Return [X, Y] of the center of cell containing provided text 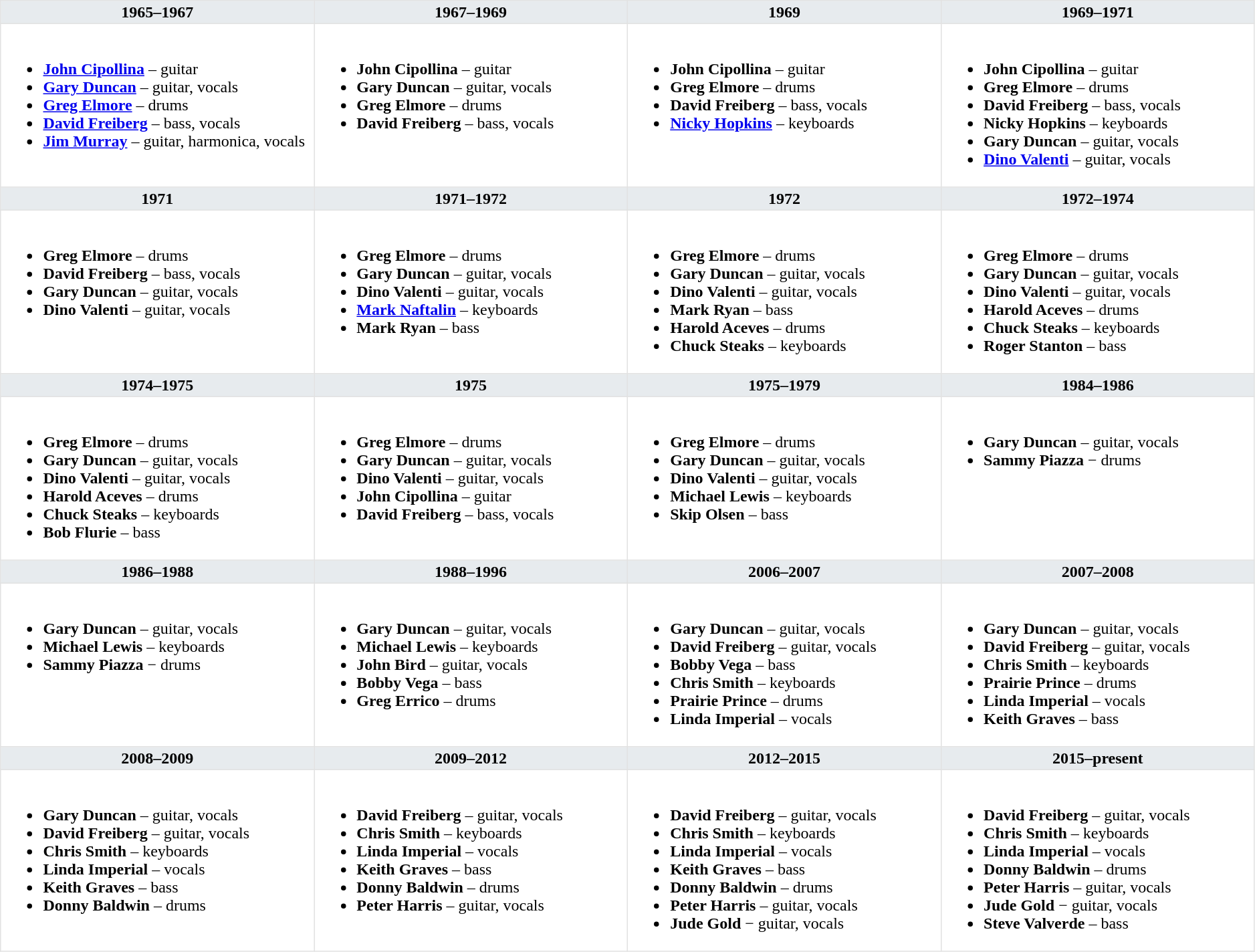
2006–2007 [784, 572]
John Cipollina – guitarGary Duncan – guitar, vocalsGreg Elmore – drumsDavid Freiberg – bass, vocalsJim Murray – guitar, harmonica, vocals [158, 105]
Greg Elmore – drumsDavid Freiberg – bass, vocalsGary Duncan – guitar, vocalsDino Valenti – guitar, vocals [158, 291]
1971 [158, 199]
Greg Elmore – drumsGary Duncan – guitar, vocalsDino Valenti – guitar, vocalsJohn Cipollina – guitarDavid Freiberg – bass, vocals [471, 478]
1967–1969 [471, 12]
1984–1986 [1098, 385]
John Cipollina – guitarGreg Elmore – drumsDavid Freiberg – bass, vocalsNicky Hopkins – keyboards [784, 105]
1965–1967 [158, 12]
Greg Elmore – drumsGary Duncan – guitar, vocalsDino Valenti – guitar, vocalsMichael Lewis – keyboardsSkip Olsen – bass [784, 478]
Gary Duncan – guitar, vocalsMichael Lewis – keyboardsJohn Bird – guitar, vocalsBobby Vega – bassGreg Errico – drums [471, 665]
Gary Duncan – guitar, vocalsDavid Freiberg – guitar, vocalsBobby Vega – bassChris Smith – keyboardsPrairie Prince – drumsLinda Imperial – vocals [784, 665]
Gary Duncan – guitar, vocalsDavid Freiberg – guitar, vocalsChris Smith – keyboardsPrairie Prince – drumsLinda Imperial – vocalsKeith Graves – bass [1098, 665]
Gary Duncan – guitar, vocalsSammy Piazza − drums [1098, 478]
Gary Duncan – guitar, vocalsDavid Freiberg – guitar, vocalsChris Smith – keyboardsLinda Imperial – vocalsKeith Graves – bassDonny Baldwin – drums [158, 860]
2009–2012 [471, 758]
2012–2015 [784, 758]
2008–2009 [158, 758]
1972 [784, 199]
Greg Elmore – drumsGary Duncan – guitar, vocalsDino Valenti – guitar, vocalsMark Naftalin – keyboardsMark Ryan – bass [471, 291]
Gary Duncan – guitar, vocalsMichael Lewis – keyboardsSammy Piazza − drums [158, 665]
Greg Elmore – drumsGary Duncan – guitar, vocalsDino Valenti – guitar, vocalsHarold Aceves – drumsChuck Steaks – keyboardsBob Flurie – bass [158, 478]
1971–1972 [471, 199]
2015–present [1098, 758]
Greg Elmore – drumsGary Duncan – guitar, vocalsDino Valenti – guitar, vocalsMark Ryan – bassHarold Aceves – drumsChuck Steaks – keyboards [784, 291]
2007–2008 [1098, 572]
1975 [471, 385]
1969–1971 [1098, 12]
1972–1974 [1098, 199]
1986–1988 [158, 572]
John Cipollina – guitarGary Duncan – guitar, vocalsGreg Elmore – drumsDavid Freiberg – bass, vocals [471, 105]
1988–1996 [471, 572]
1974–1975 [158, 385]
David Freiberg – guitar, vocalsChris Smith – keyboardsLinda Imperial – vocalsKeith Graves – bassDonny Baldwin – drumsPeter Harris – guitar, vocals [471, 860]
Greg Elmore – drumsGary Duncan – guitar, vocalsDino Valenti – guitar, vocalsHarold Aceves – drumsChuck Steaks – keyboardsRoger Stanton – bass [1098, 291]
1969 [784, 12]
1975–1979 [784, 385]
